Return the (x, y) coordinate for the center point of the cell that contains the specified text.  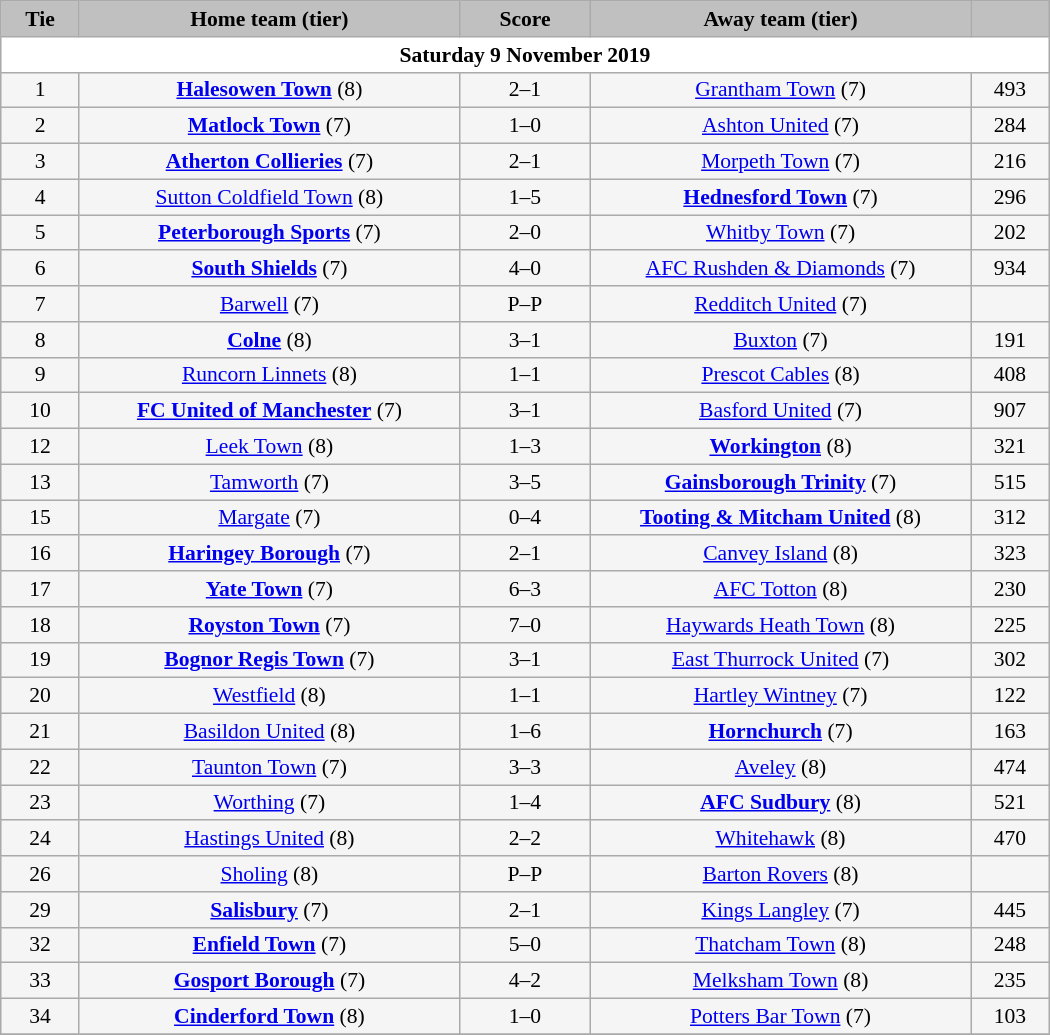
521 (1010, 803)
8 (40, 340)
Matlock Town (7) (269, 126)
Gosport Borough (7) (269, 981)
Atherton Collieries (7) (269, 162)
26 (40, 874)
Morpeth Town (7) (781, 162)
Workington (8) (781, 447)
Whitehawk (8) (781, 839)
Tie (40, 19)
2–0 (524, 233)
Saturday 9 November 2019 (525, 55)
6 (40, 269)
3–3 (524, 767)
5–0 (524, 945)
216 (1010, 162)
Worthing (7) (269, 803)
230 (1010, 589)
Grantham Town (7) (781, 90)
Sholing (8) (269, 874)
Tamworth (7) (269, 482)
Aveley (8) (781, 767)
493 (1010, 90)
122 (1010, 696)
323 (1010, 554)
34 (40, 1017)
Haywards Heath Town (8) (781, 625)
Whitby Town (7) (781, 233)
312 (1010, 518)
191 (1010, 340)
163 (1010, 732)
6–3 (524, 589)
Taunton Town (7) (269, 767)
AFC Sudbury (8) (781, 803)
16 (40, 554)
4–0 (524, 269)
445 (1010, 910)
Leek Town (8) (269, 447)
Salisbury (7) (269, 910)
Buxton (7) (781, 340)
Hornchurch (7) (781, 732)
24 (40, 839)
19 (40, 660)
17 (40, 589)
248 (1010, 945)
Barwell (7) (269, 304)
Home team (tier) (269, 19)
Gainsborough Trinity (7) (781, 482)
1–4 (524, 803)
South Shields (7) (269, 269)
3 (40, 162)
103 (1010, 1017)
9 (40, 375)
284 (1010, 126)
20 (40, 696)
32 (40, 945)
Away team (tier) (781, 19)
2 (40, 126)
934 (1010, 269)
15 (40, 518)
East Thurrock United (7) (781, 660)
Basildon United (8) (269, 732)
302 (1010, 660)
Hartley Wintney (7) (781, 696)
Redditch United (7) (781, 304)
470 (1010, 839)
10 (40, 411)
Basford United (7) (781, 411)
Ashton United (7) (781, 126)
4 (40, 197)
Canvey Island (8) (781, 554)
12 (40, 447)
2–2 (524, 839)
Prescot Cables (8) (781, 375)
AFC Rushden & Diamonds (7) (781, 269)
Potters Bar Town (7) (781, 1017)
1–3 (524, 447)
Peterborough Sports (7) (269, 233)
7–0 (524, 625)
33 (40, 981)
474 (1010, 767)
18 (40, 625)
13 (40, 482)
Bognor Regis Town (7) (269, 660)
4–2 (524, 981)
1–6 (524, 732)
515 (1010, 482)
FC United of Manchester (7) (269, 411)
907 (1010, 411)
1 (40, 90)
Hednesford Town (7) (781, 197)
Score (524, 19)
Thatcham Town (8) (781, 945)
Melksham Town (8) (781, 981)
29 (40, 910)
Kings Langley (7) (781, 910)
Enfield Town (7) (269, 945)
Hastings United (8) (269, 839)
AFC Totton (8) (781, 589)
Colne (8) (269, 340)
Barton Rovers (8) (781, 874)
Yate Town (7) (269, 589)
296 (1010, 197)
Royston Town (7) (269, 625)
Runcorn Linnets (8) (269, 375)
0–4 (524, 518)
Margate (7) (269, 518)
7 (40, 304)
1–5 (524, 197)
202 (1010, 233)
Tooting & Mitcham United (8) (781, 518)
Haringey Borough (7) (269, 554)
3–5 (524, 482)
Cinderford Town (8) (269, 1017)
Sutton Coldfield Town (8) (269, 197)
22 (40, 767)
21 (40, 732)
225 (1010, 625)
Halesowen Town (8) (269, 90)
5 (40, 233)
Westfield (8) (269, 696)
321 (1010, 447)
408 (1010, 375)
23 (40, 803)
235 (1010, 981)
